Output the [X, Y] coordinate of the center of the cell containing the given text.  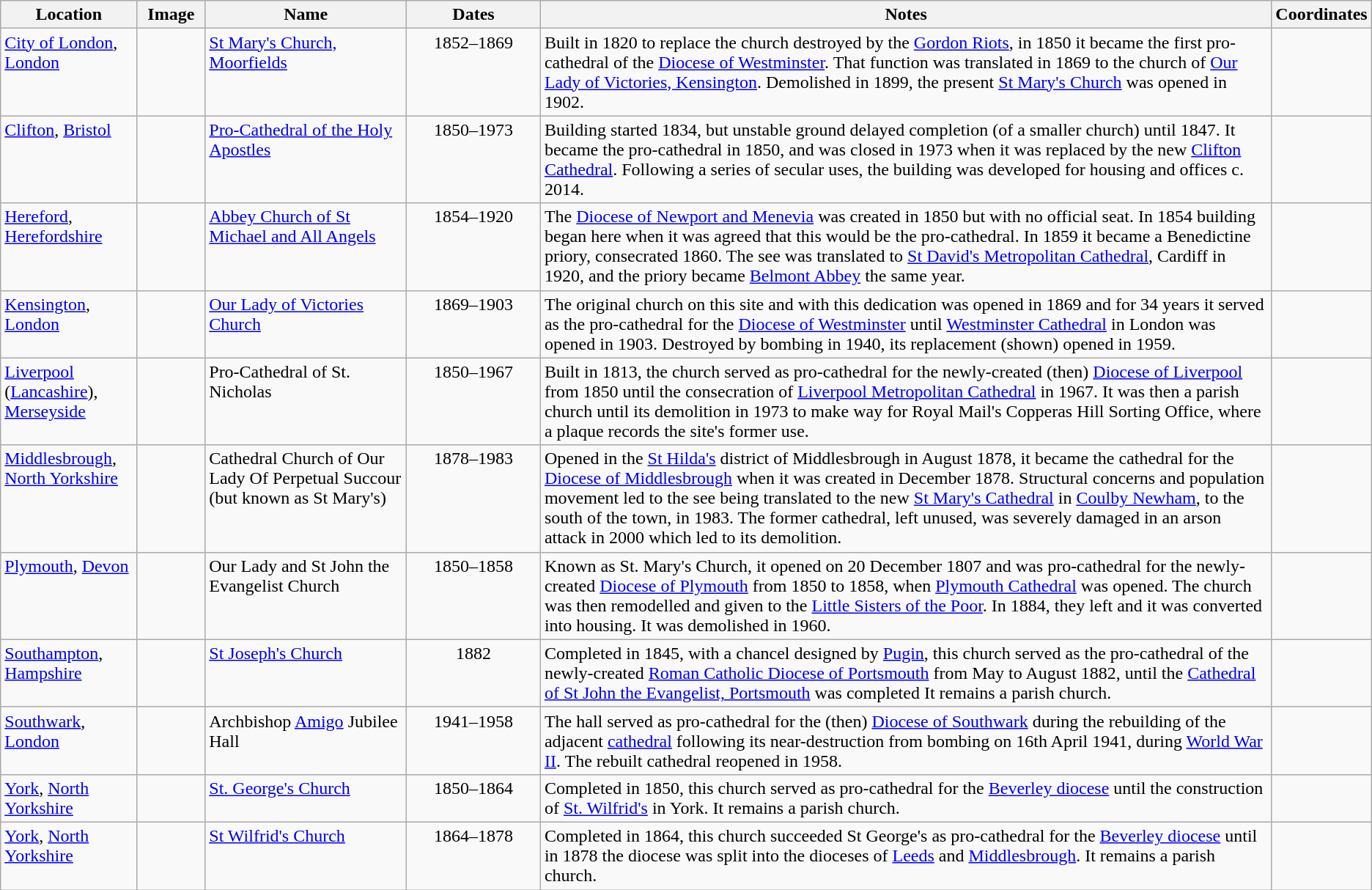
Dates [473, 15]
Our Lady and St John the Evangelist Church [306, 595]
1850–1864 [473, 798]
St Joseph's Church [306, 673]
St Mary's Church, Moorfields [306, 72]
1850–1967 [473, 402]
Kensington, London [69, 324]
Pro-Cathedral of St. Nicholas [306, 402]
Plymouth, Devon [69, 595]
1882 [473, 673]
1869–1903 [473, 324]
City of London, London [69, 72]
St. George's Church [306, 798]
1854–1920 [473, 246]
Abbey Church of St Michael and All Angels [306, 246]
Our Lady of Victories Church [306, 324]
1852–1869 [473, 72]
Cathedral Church of Our Lady Of Perpetual Succour (but known as St Mary's) [306, 499]
Southampton, Hampshire [69, 673]
1941–1958 [473, 740]
Image [171, 15]
Notes [906, 15]
Location [69, 15]
1864–1878 [473, 856]
Liverpool (Lancashire), Merseyside [69, 402]
Name [306, 15]
Hereford, Herefordshire [69, 246]
Pro-Cathedral of the Holy Apostles [306, 160]
St Wilfrid's Church [306, 856]
Archbishop Amigo Jubilee Hall [306, 740]
Southwark, London [69, 740]
Clifton, Bristol [69, 160]
1850–1858 [473, 595]
1878–1983 [473, 499]
Middlesbrough, North Yorkshire [69, 499]
1850–1973 [473, 160]
Coordinates [1321, 15]
